Determine the [x, y] coordinate at the center of the cell enclosing the given text.  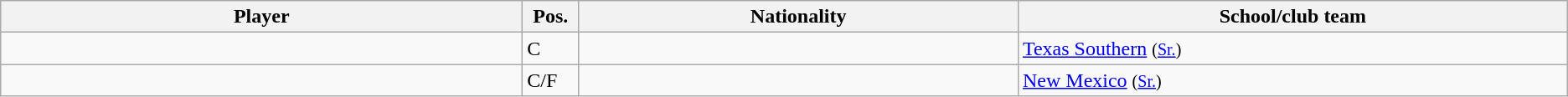
C [551, 48]
Nationality [799, 17]
School/club team [1292, 17]
C/F [551, 80]
Player [261, 17]
Pos. [551, 17]
New Mexico (Sr.) [1292, 80]
Texas Southern (Sr.) [1292, 48]
